Scan for the cell matching the given text and deliver its [x, y] coordinate at center. 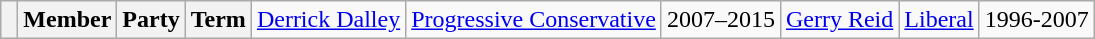
Term [218, 20]
2007–2015 [720, 20]
Liberal [939, 20]
Derrick Dalley [328, 20]
Progressive Conservative [534, 20]
1996-2007 [1036, 20]
Party [151, 20]
Gerry Reid [839, 20]
Member [68, 20]
